Return the (x, y) coordinate for the center point of the cell that contains the specified text.  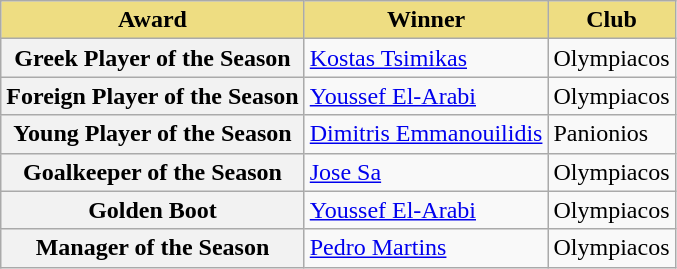
Goalkeeper of the Season (152, 172)
Club (612, 20)
Greek Player of the Season (152, 58)
Foreign Player of the Season (152, 96)
Golden Boot (152, 210)
Award (152, 20)
Winner (426, 20)
Pedro Martins (426, 248)
Dimitris Emmanouilidis (426, 134)
Manager of the Season (152, 248)
Panionios (612, 134)
Kostas Tsimikas (426, 58)
Young Player of the Season (152, 134)
Jose Sa (426, 172)
